Determine the [X, Y] coordinate at the center of the cell enclosing the given text.  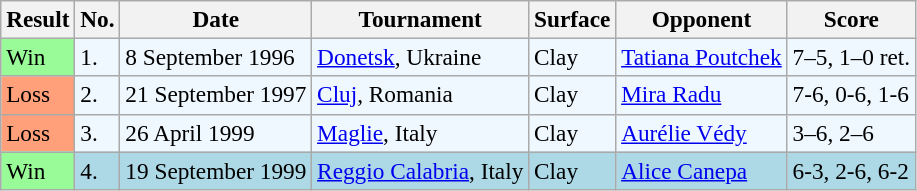
26 April 1999 [216, 133]
2. [98, 95]
3–6, 2–6 [851, 133]
Donetsk, Ukraine [420, 57]
Score [851, 19]
Opponent [702, 19]
4. [98, 170]
3. [98, 133]
8 September 1996 [216, 57]
Alice Canepa [702, 170]
Tournament [420, 19]
Result [38, 19]
No. [98, 19]
Date [216, 19]
Reggio Calabria, Italy [420, 170]
Aurélie Védy [702, 133]
7-6, 0-6, 1-6 [851, 95]
6-3, 2-6, 6-2 [851, 170]
Mira Radu [702, 95]
19 September 1999 [216, 170]
Maglie, Italy [420, 133]
21 September 1997 [216, 95]
7–5, 1–0 ret. [851, 57]
Tatiana Poutchek [702, 57]
1. [98, 57]
Cluj, Romania [420, 95]
Surface [572, 19]
